Return [X, Y] of the center of cell containing provided text 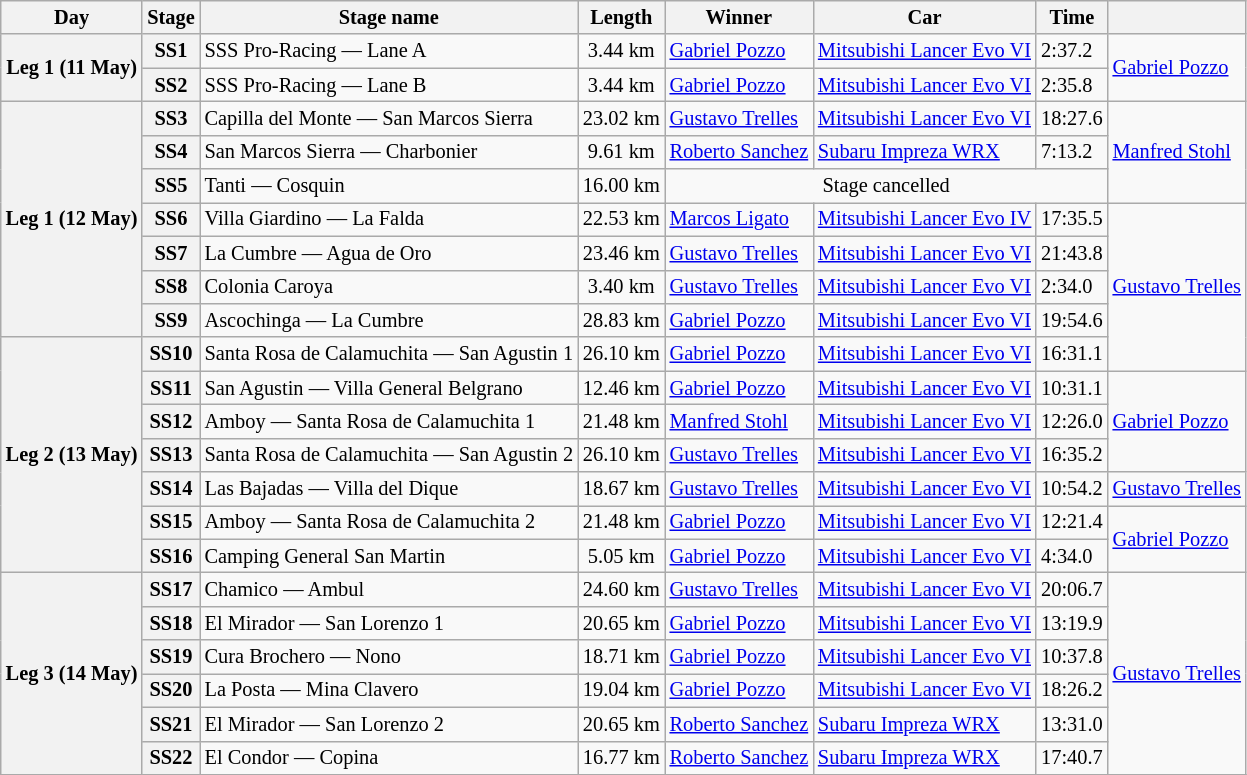
SS11 [170, 388]
18.67 km [622, 489]
Leg 1 (11 May) [72, 68]
13:31.0 [1072, 724]
18:26.2 [1072, 690]
Cura Brochero — Nono [389, 657]
17:35.5 [1072, 219]
7:13.2 [1072, 152]
4:34.0 [1072, 556]
20:06.7 [1072, 589]
Villa Giardino — La Falda [389, 219]
Chamico — Ambul [389, 589]
Ascochinga — La Cumbre [389, 320]
SS6 [170, 219]
Mitsubishi Lancer Evo IV [924, 219]
SS14 [170, 489]
Marcos Ligato [739, 219]
2:35.8 [1072, 85]
SS15 [170, 522]
Leg 2 (13 May) [72, 455]
10:54.2 [1072, 489]
SS4 [170, 152]
La Posta — Mina Clavero [389, 690]
Camping General San Martin [389, 556]
16:35.2 [1072, 455]
21:43.8 [1072, 253]
10:31.1 [1072, 388]
SS2 [170, 85]
Colonia Caroya [389, 287]
16.77 km [622, 758]
SSS Pro-Racing — Lane A [389, 51]
10:37.8 [1072, 657]
28.83 km [622, 320]
19:54.6 [1072, 320]
2:37.2 [1072, 51]
SS10 [170, 354]
Stage cancelled [886, 186]
2:34.0 [1072, 287]
El Condor — Copina [389, 758]
SS18 [170, 623]
17:40.7 [1072, 758]
SS9 [170, 320]
SS5 [170, 186]
12.46 km [622, 388]
Time [1072, 17]
23.02 km [622, 118]
3.40 km [622, 287]
9.61 km [622, 152]
SS8 [170, 287]
SS20 [170, 690]
22.53 km [622, 219]
SS17 [170, 589]
El Mirador — San Lorenzo 1 [389, 623]
13:19.9 [1072, 623]
SS19 [170, 657]
San Agustin — Villa General Belgrano [389, 388]
Amboy — Santa Rosa de Calamuchita 1 [389, 421]
24.60 km [622, 589]
Leg 1 (12 May) [72, 219]
Day [72, 17]
SS1 [170, 51]
Tanti — Cosquin [389, 186]
Stage name [389, 17]
SS7 [170, 253]
12:26.0 [1072, 421]
Winner [739, 17]
San Marcos Sierra — Charbonier [389, 152]
16.00 km [622, 186]
SSS Pro-Racing — Lane B [389, 85]
Leg 3 (14 May) [72, 673]
23.46 km [622, 253]
Amboy — Santa Rosa de Calamuchita 2 [389, 522]
SS21 [170, 724]
Las Bajadas — Villa del Dique [389, 489]
16:31.1 [1072, 354]
12:21.4 [1072, 522]
Santa Rosa de Calamuchita — San Agustin 2 [389, 455]
Stage [170, 17]
Length [622, 17]
La Cumbre — Agua de Oro [389, 253]
SS22 [170, 758]
SS16 [170, 556]
18.71 km [622, 657]
El Mirador — San Lorenzo 2 [389, 724]
Capilla del Monte — San Marcos Sierra [389, 118]
19.04 km [622, 690]
5.05 km [622, 556]
SS3 [170, 118]
SS13 [170, 455]
Car [924, 17]
Santa Rosa de Calamuchita — San Agustin 1 [389, 354]
18:27.6 [1072, 118]
SS12 [170, 421]
